Return (X, Y) of the center of cell containing provided text 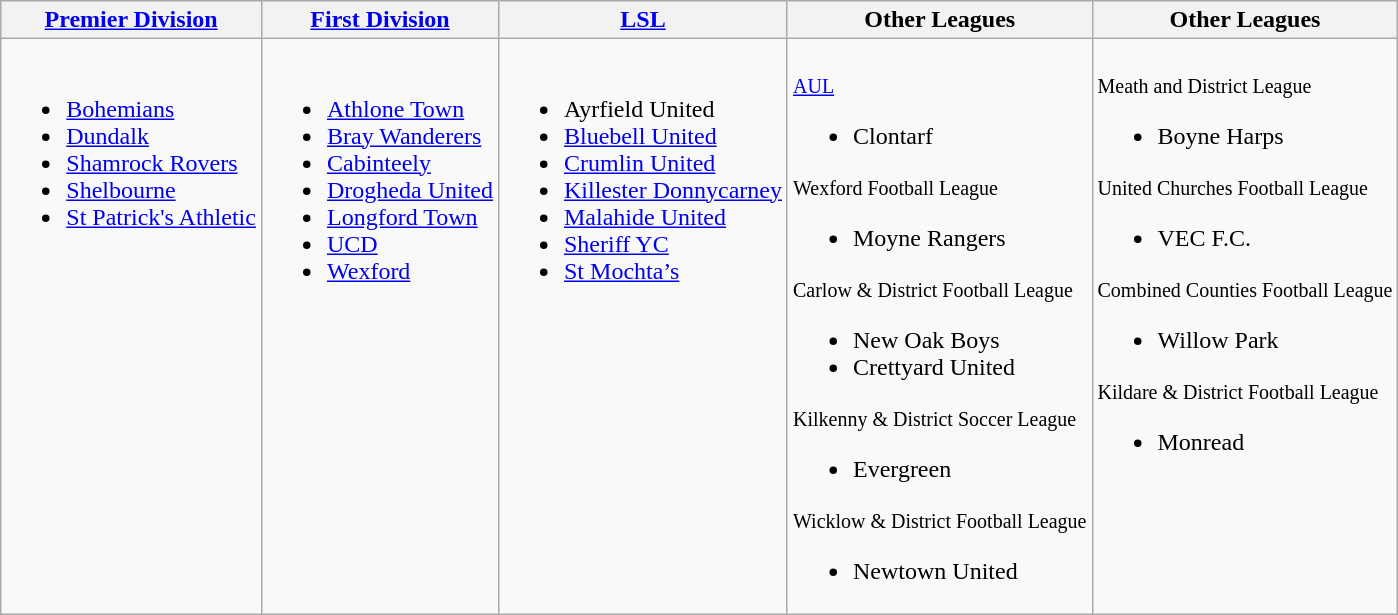
Athlone TownBray WanderersCabinteelyDrogheda UnitedLongford TownUCDWexford (380, 326)
Ayrfield UnitedBluebell UnitedCrumlin UnitedKillester DonnycarneyMalahide UnitedSheriff YCSt Mochta’s (642, 326)
LSL (642, 20)
First Division (380, 20)
Premier Division (132, 20)
BohemiansDundalkShamrock RoversShelbourneSt Patrick's Athletic (132, 326)
